Output the [X, Y] coordinate of the center of the cell containing the given text.  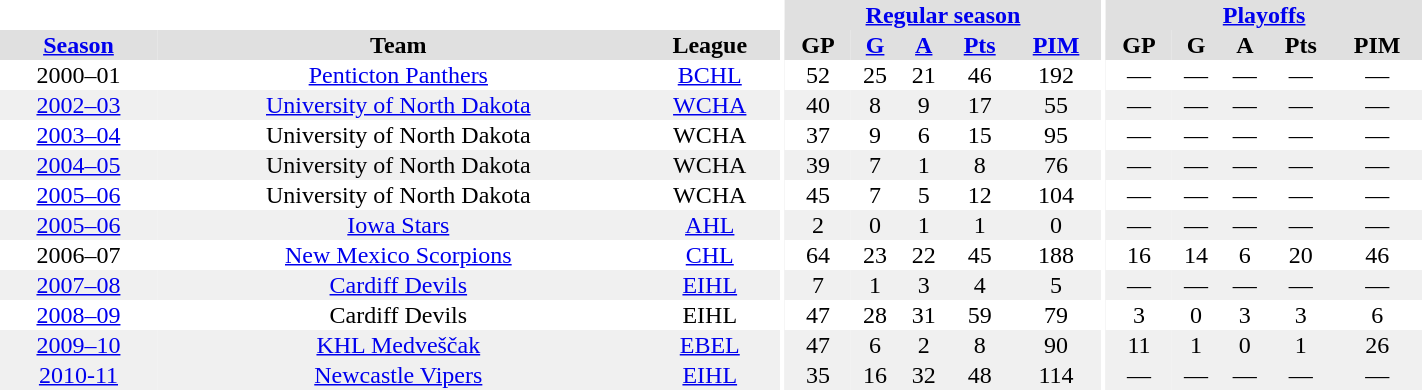
64 [818, 255]
2003–04 [78, 135]
Iowa Stars [398, 225]
35 [818, 375]
2006–07 [78, 255]
Newcastle Vipers [398, 375]
192 [1056, 75]
79 [1056, 315]
22 [924, 255]
2008–09 [78, 315]
104 [1056, 195]
Regular season [943, 15]
55 [1056, 105]
2000–01 [78, 75]
26 [1377, 345]
37 [818, 135]
25 [876, 75]
2002–03 [78, 105]
2009–10 [78, 345]
188 [1056, 255]
14 [1196, 255]
AHL [710, 225]
20 [1300, 255]
59 [980, 315]
52 [818, 75]
Season [78, 45]
32 [924, 375]
KHL Medveščak [398, 345]
28 [876, 315]
2010-11 [78, 375]
48 [980, 375]
EBEL [710, 345]
2007–08 [78, 285]
40 [818, 105]
Penticton Panthers [398, 75]
New Mexico Scorpions [398, 255]
CHL [710, 255]
95 [1056, 135]
114 [1056, 375]
11 [1139, 345]
17 [980, 105]
Team [398, 45]
2004–05 [78, 165]
76 [1056, 165]
BCHL [710, 75]
15 [980, 135]
31 [924, 315]
4 [980, 285]
39 [818, 165]
12 [980, 195]
21 [924, 75]
90 [1056, 345]
Playoffs [1264, 15]
League [710, 45]
23 [876, 255]
